From the cell containing the given text, extract its center point as (X, Y) coordinate. 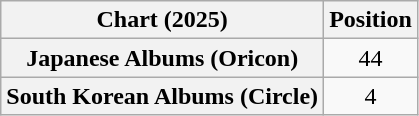
Chart (2025) (162, 20)
Japanese Albums (Oricon) (162, 58)
South Korean Albums (Circle) (162, 96)
44 (371, 58)
Position (371, 20)
4 (371, 96)
